Extract the [X, Y] coordinate from the center of the cell holding the provided text.  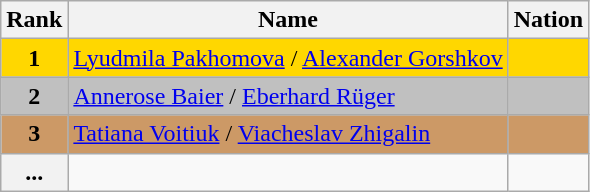
3 [34, 134]
... [34, 172]
Name [288, 20]
Lyudmila Pakhomova / Alexander Gorshkov [288, 58]
1 [34, 58]
Rank [34, 20]
Nation [548, 20]
2 [34, 96]
Annerose Baier / Eberhard Rüger [288, 96]
Tatiana Voitiuk / Viacheslav Zhigalin [288, 134]
